Detect which cell encompasses the target text, then output its [X, Y] center coordinate. 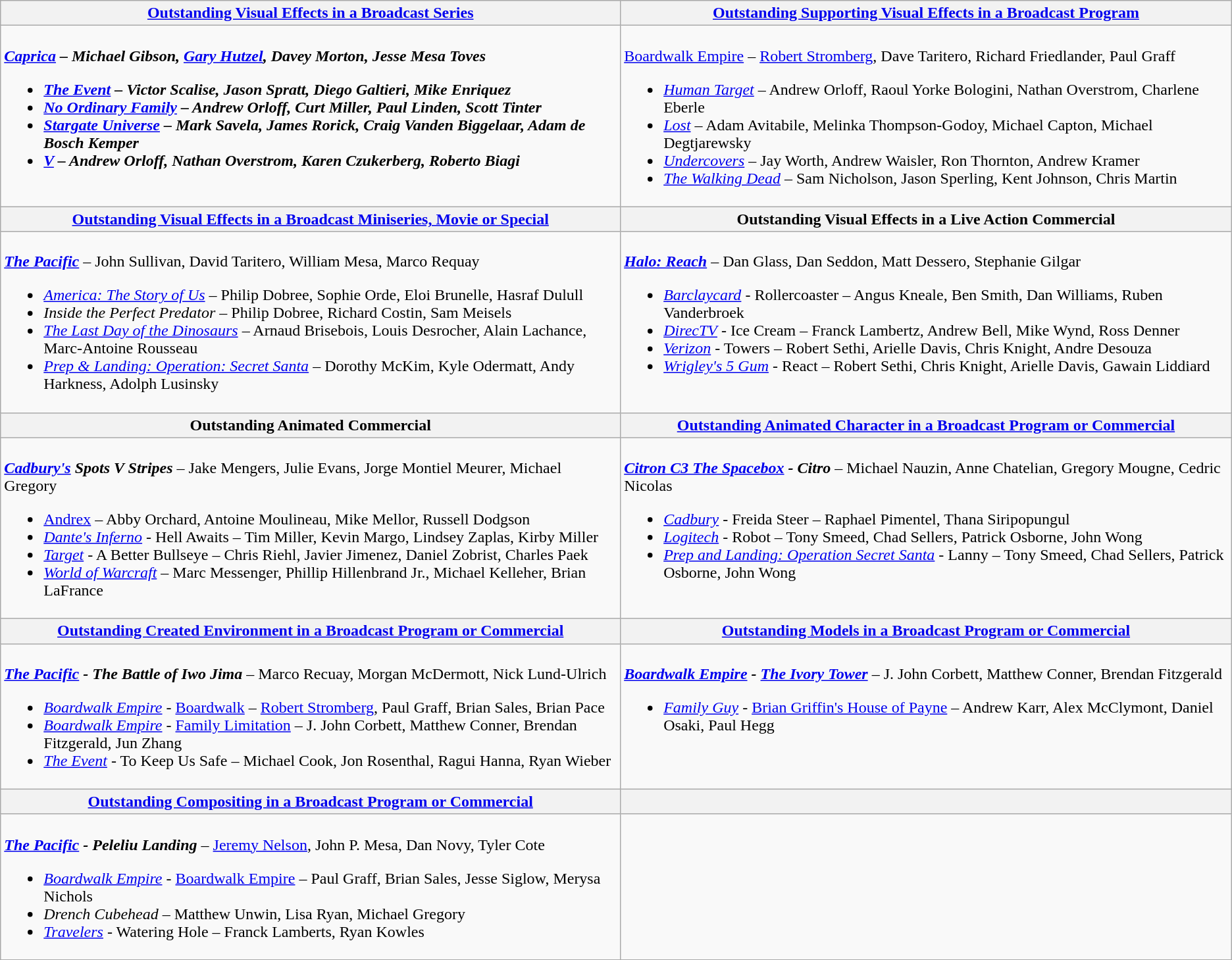
Outstanding Models in a Broadcast Program or Commercial [927, 631]
Outstanding Compositing in a Broadcast Program or Commercial [311, 801]
Outstanding Supporting Visual Effects in a Broadcast Program [927, 13]
Outstanding Visual Effects in a Broadcast Series [311, 13]
Outstanding Animated Character in a Broadcast Program or Commercial [927, 425]
Outstanding Animated Commercial [311, 425]
Outstanding Created Environment in a Broadcast Program or Commercial [311, 631]
Outstanding Visual Effects in a Live Action Commercial [927, 219]
Outstanding Visual Effects in a Broadcast Miniseries, Movie or Special [311, 219]
